Extract the (X, Y) coordinate from the center of the cell holding the provided text.  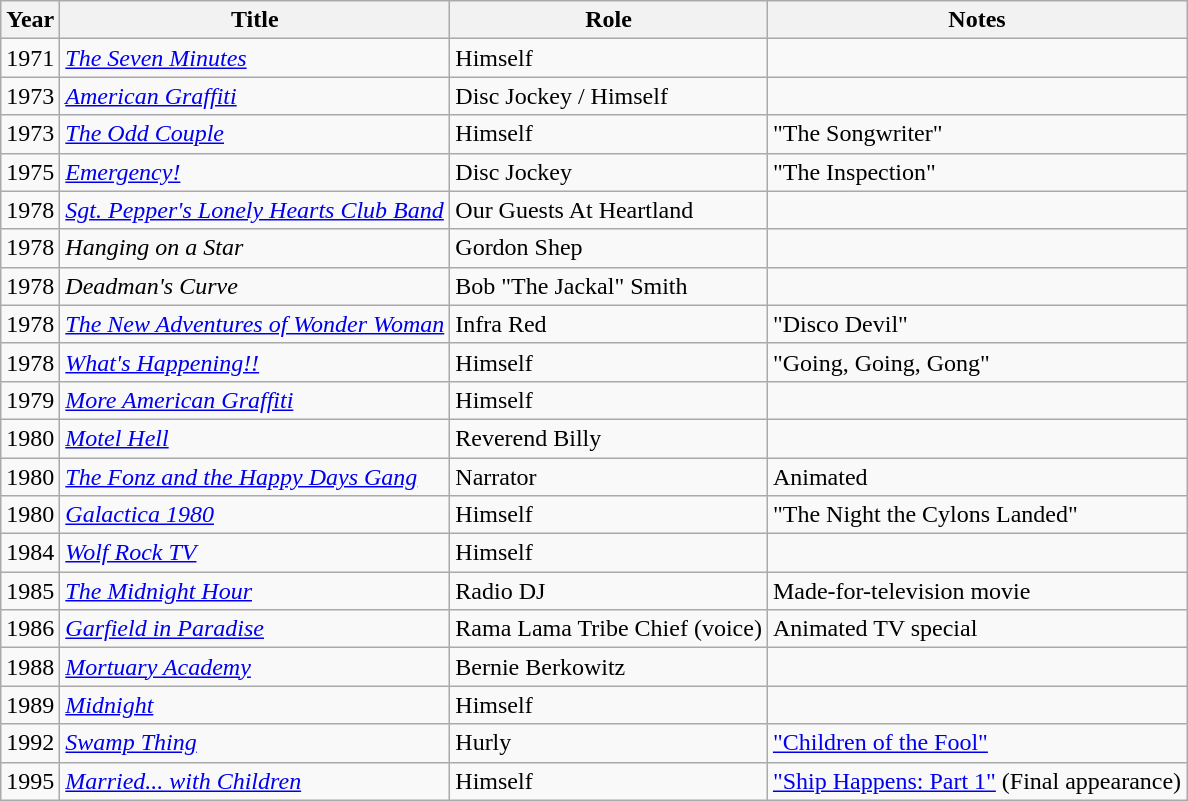
Animated (976, 477)
1995 (30, 781)
"The Inspection" (976, 172)
The Fonz and the Happy Days Gang (255, 477)
"Going, Going, Gong" (976, 362)
Bob "The Jackal" Smith (609, 286)
"Disco Devil" (976, 324)
Mortuary Academy (255, 667)
Narrator (609, 477)
Disc Jockey / Himself (609, 96)
Married... with Children (255, 781)
Motel Hell (255, 438)
1971 (30, 58)
Gordon Shep (609, 248)
Midnight (255, 705)
1986 (30, 629)
Radio DJ (609, 591)
What's Happening!! (255, 362)
Rama Lama Tribe Chief (voice) (609, 629)
The Midnight Hour (255, 591)
Year (30, 20)
Swamp Thing (255, 743)
1975 (30, 172)
The New Adventures of Wonder Woman (255, 324)
Reverend Billy (609, 438)
Infra Red (609, 324)
American Graffiti (255, 96)
1984 (30, 553)
1985 (30, 591)
1989 (30, 705)
Emergency! (255, 172)
"The Night the Cylons Landed" (976, 515)
Made-for-television movie (976, 591)
Deadman's Curve (255, 286)
Notes (976, 20)
More American Graffiti (255, 400)
The Seven Minutes (255, 58)
1979 (30, 400)
Bernie Berkowitz (609, 667)
Role (609, 20)
Wolf Rock TV (255, 553)
Galactica 1980 (255, 515)
Garfield in Paradise (255, 629)
Title (255, 20)
"Children of the Fool" (976, 743)
"The Songwriter" (976, 134)
1992 (30, 743)
The Odd Couple (255, 134)
1988 (30, 667)
Hurly (609, 743)
Hanging on a Star (255, 248)
Our Guests At Heartland (609, 210)
"Ship Happens: Part 1" (Final appearance) (976, 781)
Disc Jockey (609, 172)
Animated TV special (976, 629)
Sgt. Pepper's Lonely Hearts Club Band (255, 210)
